Provide the [X, Y] coordinate of the cell's center where the given text is located.  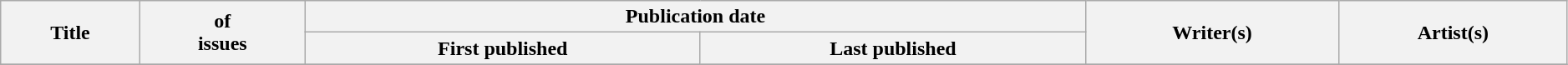
Artist(s) [1453, 32]
Last published [893, 48]
Publication date [695, 17]
Writer(s) [1213, 32]
First published [503, 48]
Title [70, 32]
ofissues [222, 32]
